For the text-containing cell, return its midpoint in (x, y) coordinate format. 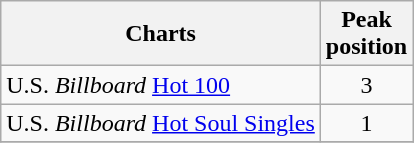
1 (366, 123)
Charts (161, 34)
U.S. Billboard Hot Soul Singles (161, 123)
Peakposition (366, 34)
3 (366, 85)
U.S. Billboard Hot 100 (161, 85)
